Determine the (X, Y) coordinate at the center of the cell enclosing the given text.  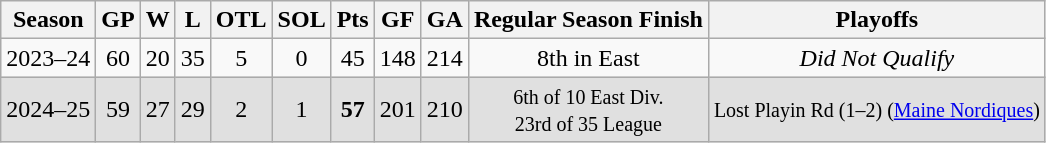
0 (302, 58)
2023–24 (48, 58)
59 (118, 110)
27 (158, 110)
GF (398, 20)
6th of 10 East Div.23rd of 35 League (588, 110)
1 (302, 110)
210 (444, 110)
GP (118, 20)
Season (48, 20)
SOL (302, 20)
57 (352, 110)
Pts (352, 20)
Did Not Qualify (876, 58)
45 (352, 58)
2 (241, 110)
201 (398, 110)
OTL (241, 20)
W (158, 20)
Lost Playin Rd (1–2) (Maine Nordiques) (876, 110)
214 (444, 58)
29 (192, 110)
Playoffs (876, 20)
148 (398, 58)
GA (444, 20)
5 (241, 58)
8th in East (588, 58)
Regular Season Finish (588, 20)
2024–25 (48, 110)
20 (158, 58)
35 (192, 58)
60 (118, 58)
L (192, 20)
